Output the [x, y] coordinate of the center of the cell containing the given text.  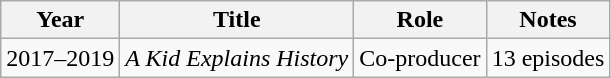
Notes [548, 20]
Role [420, 20]
13 episodes [548, 58]
Year [60, 20]
A Kid Explains History [237, 58]
Title [237, 20]
2017–2019 [60, 58]
Co-producer [420, 58]
